Return the (X, Y) coordinate for the center point of the cell that contains the specified text.  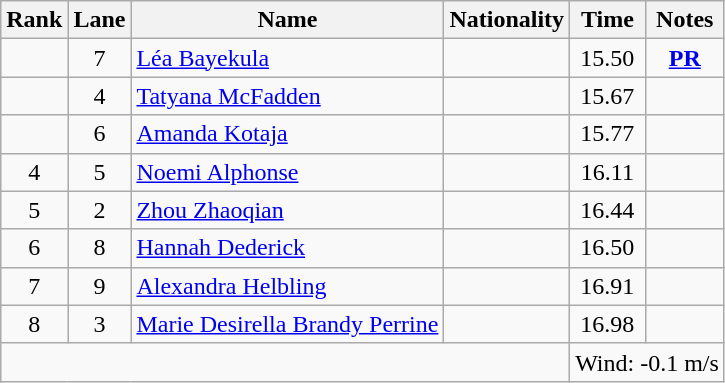
9 (100, 286)
Marie Desirella Brandy Perrine (288, 324)
Amanda Kotaja (288, 134)
2 (100, 210)
PR (684, 58)
15.77 (608, 134)
16.50 (608, 248)
15.67 (608, 96)
15.50 (608, 58)
Lane (100, 20)
16.11 (608, 172)
Tatyana McFadden (288, 96)
16.91 (608, 286)
16.44 (608, 210)
Notes (684, 20)
Nationality (507, 20)
Léa Bayekula (288, 58)
Rank (34, 20)
Noemi Alphonse (288, 172)
Wind: -0.1 m/s (648, 362)
Alexandra Helbling (288, 286)
Name (288, 20)
Zhou Zhaoqian (288, 210)
16.98 (608, 324)
Hannah Dederick (288, 248)
3 (100, 324)
Time (608, 20)
